Scan for the cell matching the given text and deliver its (x, y) coordinate at center. 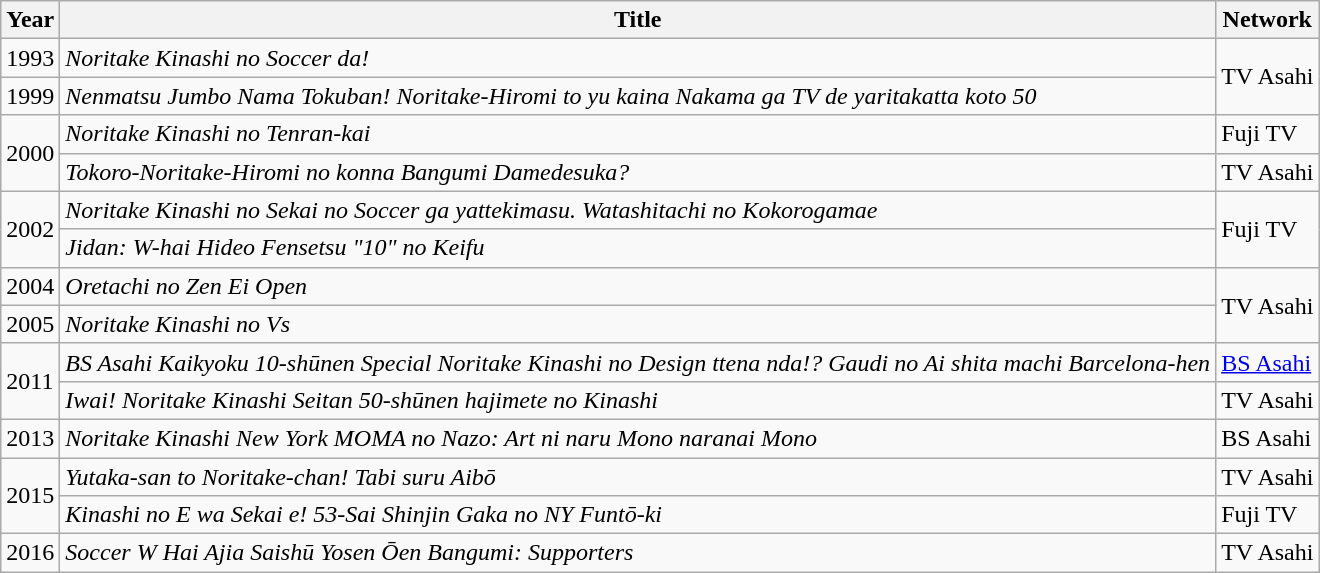
Yutaka-san to Noritake-chan! Tabi suru Aibō (638, 477)
BS Asahi Kaikyoku 10-shūnen Special Noritake Kinashi no Design ttena nda!? Gaudi no Ai shita machi Barcelona-hen (638, 362)
2016 (30, 553)
2011 (30, 381)
1999 (30, 96)
2013 (30, 438)
2005 (30, 324)
Iwai! Noritake Kinashi Seitan 50-shūnen hajimete no Kinashi (638, 400)
Noritake Kinashi no Tenran-kai (638, 134)
2000 (30, 153)
1993 (30, 58)
Jidan: W-hai Hideo Fensetsu "10" no Keifu (638, 248)
Soccer W Hai Ajia Saishū Yosen Ōen Bangumi: Supporters (638, 553)
2015 (30, 496)
Noritake Kinashi no Soccer da! (638, 58)
Noritake Kinashi no Sekai no Soccer ga yattekimasu. Watashitachi no Kokorogamae (638, 210)
Tokoro-Noritake-Hiromi no konna Bangumi Damedesuka? (638, 172)
Title (638, 20)
Network (1268, 20)
Kinashi no E wa Sekai e! 53-Sai Shinjin Gaka no NY Funtō-ki (638, 515)
Year (30, 20)
Oretachi no Zen Ei Open (638, 286)
2002 (30, 229)
Noritake Kinashi no Vs (638, 324)
Noritake Kinashi New York MOMA no Nazo: Art ni naru Mono naranai Mono (638, 438)
2004 (30, 286)
Nenmatsu Jumbo Nama Tokuban! Noritake-Hiromi to yu kaina Nakama ga TV de yaritakatta koto 50 (638, 96)
